From the cell containing the given text, extract its center point as (X, Y) coordinate. 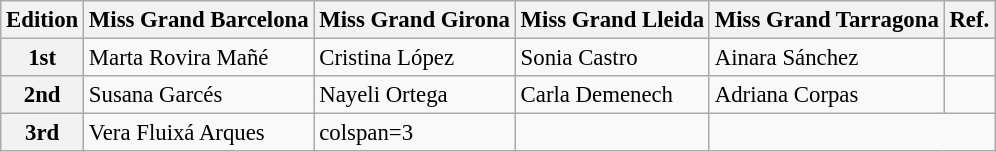
Miss Grand Barcelona (199, 20)
Sonia Castro (612, 58)
Miss Grand Girona (414, 20)
Miss Grand Tarragona (826, 20)
Adriana Corpas (826, 95)
Cristina López (414, 58)
Susana Garcés (199, 95)
Edition (42, 20)
Miss Grand Lleida (612, 20)
Nayeli Ortega (414, 95)
1st (42, 58)
colspan=3 (414, 133)
Carla Demenech (612, 95)
Ainara Sánchez (826, 58)
2nd (42, 95)
Marta Rovira Mañé (199, 58)
Vera Fluixá Arques (199, 133)
3rd (42, 133)
Ref. (969, 20)
